Search for the cell housing the specified text and yield its [X, Y] center coordinate. 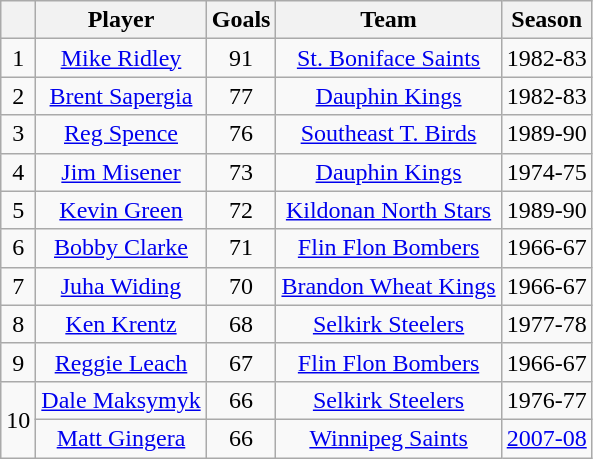
Player [121, 20]
10 [18, 419]
73 [241, 172]
1974-75 [546, 172]
Ken Krentz [121, 324]
1 [18, 58]
1977-78 [546, 324]
70 [241, 286]
Mike Ridley [121, 58]
Brent Sapergia [121, 96]
7 [18, 286]
Dale Maksymyk [121, 400]
Southeast T. Birds [388, 134]
Jim Misener [121, 172]
91 [241, 58]
2007-08 [546, 438]
77 [241, 96]
67 [241, 362]
Kildonan North Stars [388, 210]
72 [241, 210]
71 [241, 248]
Team [388, 20]
Juha Widing [121, 286]
5 [18, 210]
Season [546, 20]
9 [18, 362]
St. Boniface Saints [388, 58]
Reg Spence [121, 134]
Goals [241, 20]
3 [18, 134]
1976-77 [546, 400]
Bobby Clarke [121, 248]
8 [18, 324]
2 [18, 96]
Kevin Green [121, 210]
Winnipeg Saints [388, 438]
Matt Gingera [121, 438]
76 [241, 134]
6 [18, 248]
Reggie Leach [121, 362]
68 [241, 324]
Brandon Wheat Kings [388, 286]
4 [18, 172]
